Return the [x, y] coordinate for the center point of the cell that contains the specified text.  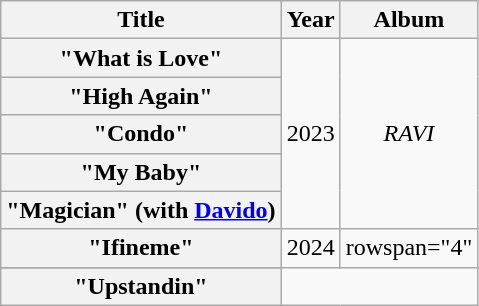
Year [310, 20]
2024 [310, 248]
"Upstandin" [141, 286]
Title [141, 20]
rowspan="4" [409, 248]
"What is Love" [141, 58]
RAVI [409, 134]
"High Again" [141, 96]
"Ifineme" [141, 248]
"My Baby" [141, 172]
Album [409, 20]
2023 [310, 134]
"Condo" [141, 134]
"Magician" (with Davido) [141, 210]
